Locate the cell with the specified text and output its (x, y) center coordinate. 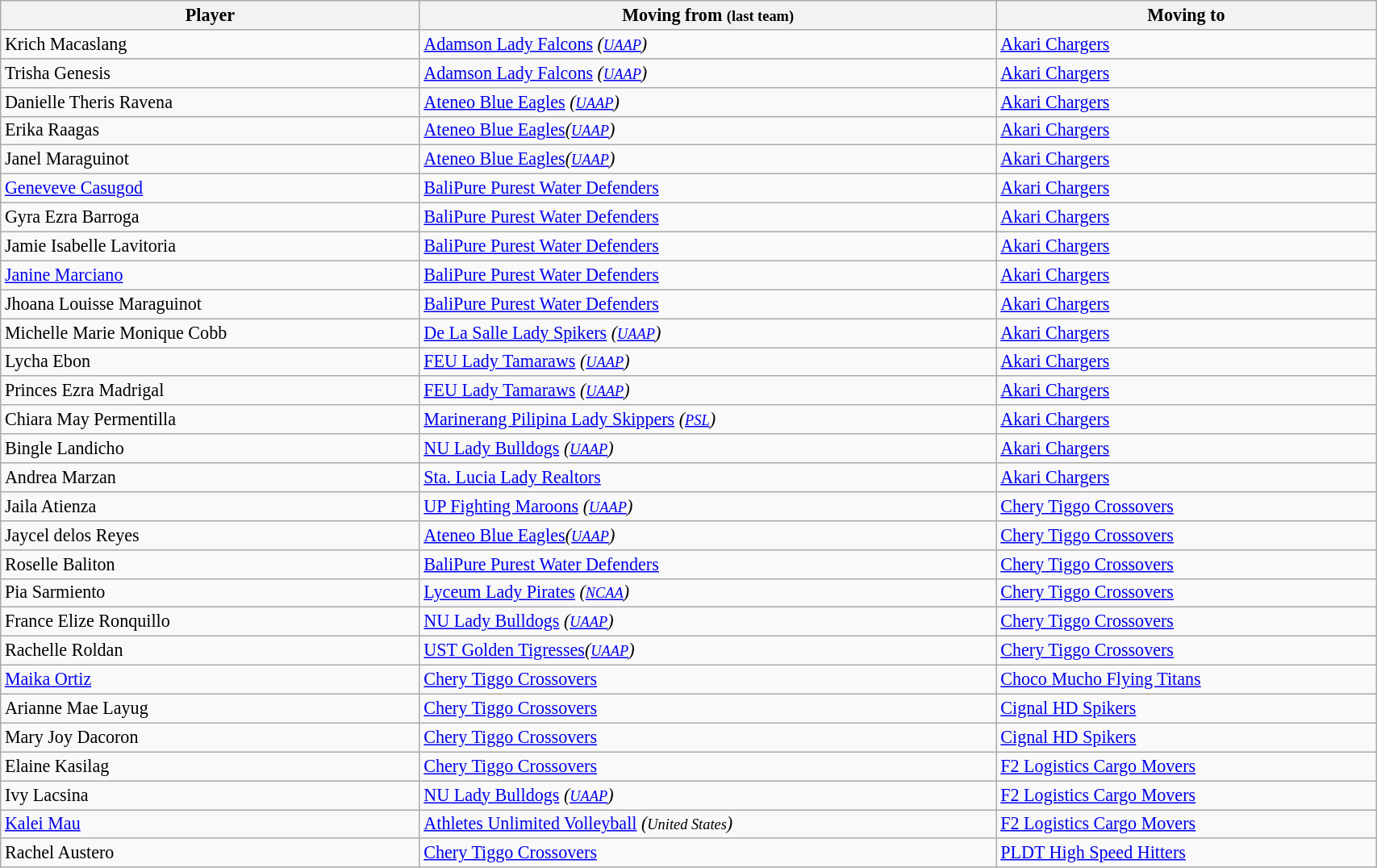
Lyceum Lady Pirates (NCAA) (708, 593)
Lycha Ebon (210, 361)
Jhoana Louisse Maraguinot (210, 304)
Moving from (last team) (708, 15)
Princes Ezra Madrigal (210, 390)
Ivy Lacsina (210, 795)
Jamie Isabelle Lavitoria (210, 246)
Pia Sarmiento (210, 593)
Kalei Mau (210, 824)
Geneveve Casugod (210, 188)
Erika Raagas (210, 131)
UP Fighting Maroons (UAAP) (708, 506)
Rachelle Roldan (210, 650)
Andrea Marzan (210, 477)
Mary Joy Dacoron (210, 737)
Marinerang Pilipina Lady Skippers (PSL) (708, 419)
Arianne Mae Layug (210, 708)
Gyra Ezra Barroga (210, 217)
De La Salle Lady Spikers (UAAP) (708, 332)
Elaine Kasilag (210, 766)
Ateneo Blue Eagles (UAAP) (708, 102)
Jaila Atienza (210, 506)
PLDT High Speed Hitters (1186, 853)
Roselle Baliton (210, 564)
Danielle Theris Ravena (210, 102)
Rachel Austero (210, 853)
Bingle Landicho (210, 449)
Choco Mucho Flying Titans (1186, 679)
UST Golden Tigresses(UAAP) (708, 650)
Moving to (1186, 15)
Janine Marciano (210, 275)
Janel Maraguinot (210, 160)
Maika Ortiz (210, 679)
Sta. Lucia Lady Realtors (708, 477)
Krich Macaslang (210, 44)
Michelle Marie Monique Cobb (210, 332)
Chiara May Permentilla (210, 419)
Athletes Unlimited Volleyball (United States) (708, 824)
France Elize Ronquillo (210, 622)
Jaycel delos Reyes (210, 535)
Player (210, 15)
Trisha Genesis (210, 73)
